Pinpoint the cell where the given text exists, returning its [X, Y] midpoint coordinate. 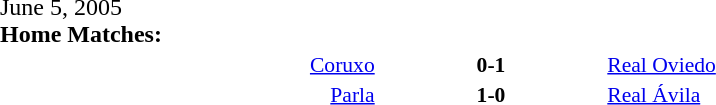
0-1 [492, 64]
